Determine the (x, y) coordinate at the center of the cell enclosing the given text.  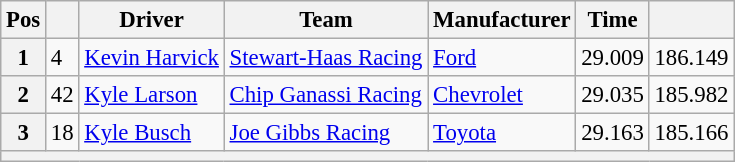
Pos (24, 20)
Manufacturer (502, 20)
Chevrolet (502, 95)
Time (612, 20)
4 (62, 58)
Kevin Harvick (152, 58)
Driver (152, 20)
29.009 (612, 58)
Toyota (502, 133)
Stewart-Haas Racing (326, 58)
2 (24, 95)
29.163 (612, 133)
42 (62, 95)
185.166 (692, 133)
29.035 (612, 95)
18 (62, 133)
Kyle Larson (152, 95)
Joe Gibbs Racing (326, 133)
186.149 (692, 58)
Chip Ganassi Racing (326, 95)
1 (24, 58)
Ford (502, 58)
185.982 (692, 95)
Kyle Busch (152, 133)
3 (24, 133)
Team (326, 20)
